Determine the (X, Y) coordinate at the center of the cell enclosing the given text.  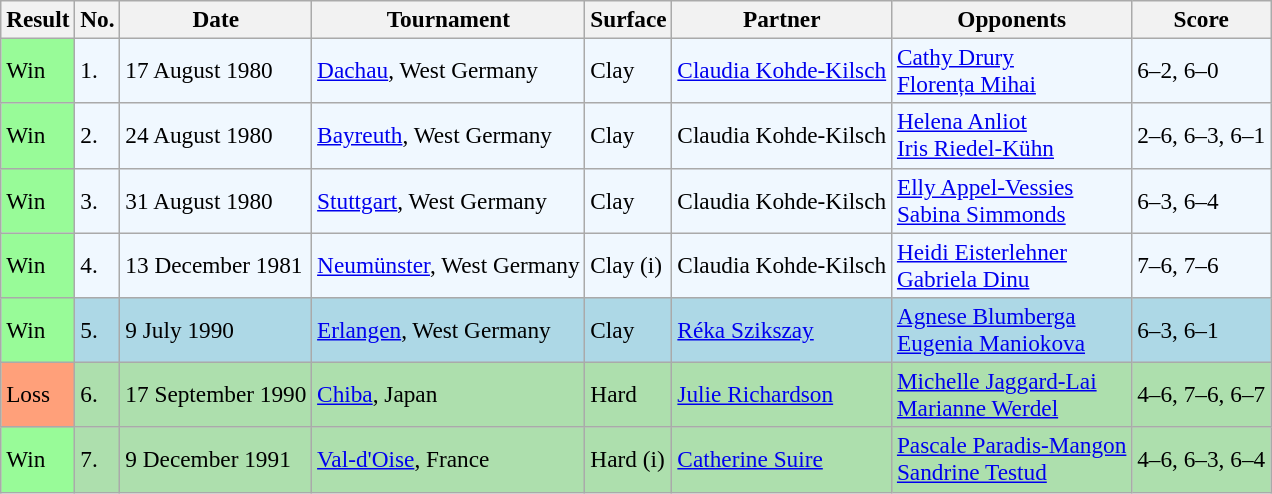
Val-d'Oise, France (448, 460)
6. (98, 394)
No. (98, 19)
Score (1202, 19)
7. (98, 460)
Tournament (448, 19)
Catherine Suire (782, 460)
6–3, 6–4 (1202, 200)
Elly Appel-Vessies Sabina Simmonds (1012, 200)
Helena Anliot Iris Riedel-Kühn (1012, 136)
4–6, 6–3, 6–4 (1202, 460)
Dachau, West Germany (448, 70)
Surface (628, 19)
Opponents (1012, 19)
Date (216, 19)
9 December 1991 (216, 460)
4–6, 7–6, 6–7 (1202, 394)
Heidi Eisterlehner Gabriela Dinu (1012, 264)
Michelle Jaggard-Lai Marianne Werdel (1012, 394)
2. (98, 136)
Hard (i) (628, 460)
Réka Szikszay (782, 330)
Stuttgart, West Germany (448, 200)
31 August 1980 (216, 200)
4. (98, 264)
9 July 1990 (216, 330)
Bayreuth, West Germany (448, 136)
Hard (628, 394)
17 August 1980 (216, 70)
Pascale Paradis-Mangon Sandrine Testud (1012, 460)
Chiba, Japan (448, 394)
Clay (i) (628, 264)
2–6, 6–3, 6–1 (1202, 136)
Agnese Blumberga Eugenia Maniokova (1012, 330)
Julie Richardson (782, 394)
7–6, 7–6 (1202, 264)
6–2, 6–0 (1202, 70)
Partner (782, 19)
17 September 1990 (216, 394)
5. (98, 330)
Neumünster, West Germany (448, 264)
Result (38, 19)
6–3, 6–1 (1202, 330)
Cathy Drury Florența Mihai (1012, 70)
Erlangen, West Germany (448, 330)
13 December 1981 (216, 264)
3. (98, 200)
1. (98, 70)
Loss (38, 394)
24 August 1980 (216, 136)
